Output the [x, y] coordinate of the center of the cell containing the given text.  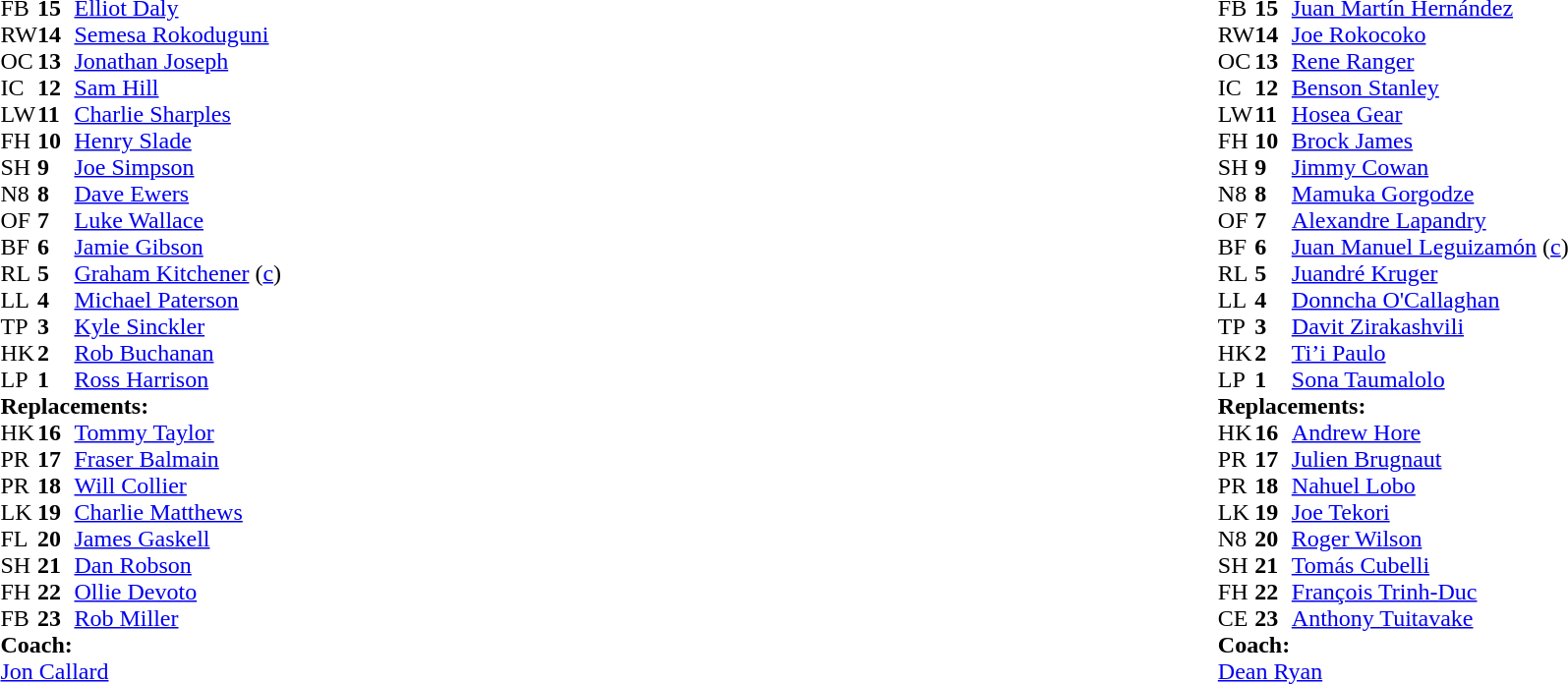
Kyle Sinckler [179, 326]
Rob Buchanan [179, 354]
Henry Slade [179, 142]
CE [1237, 619]
Jamie Gibson [179, 248]
Semesa Rokoduguni [179, 35]
FL [19, 539]
James Gaskell [179, 539]
Charlie Sharples [179, 114]
Luke Wallace [179, 220]
Rob Miller [179, 619]
Michael Paterson [179, 301]
Ollie Devoto [179, 592]
Charlie Matthews [179, 513]
Jonathan Joseph [179, 61]
Ross Harrison [179, 379]
Dan Robson [179, 566]
Graham Kitchener (c) [179, 273]
Sam Hill [179, 88]
Fraser Balmain [179, 460]
Will Collier [179, 485]
Tommy Taylor [179, 432]
Dave Ewers [179, 195]
Joe Simpson [179, 167]
Replacements: [141, 407]
FB [19, 619]
Coach: [141, 645]
